Detect which cell encompasses the target text, then output its (X, Y) center coordinate. 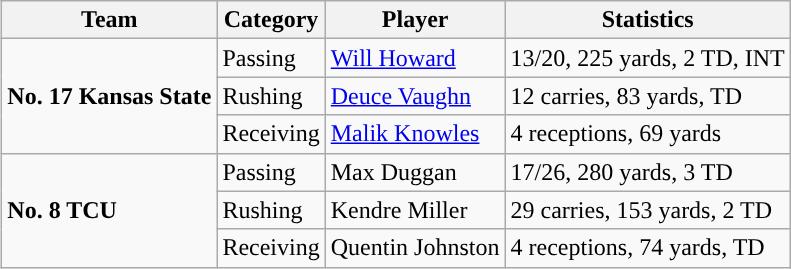
17/26, 280 yards, 3 TD (648, 172)
Statistics (648, 20)
12 carries, 83 yards, TD (648, 96)
13/20, 225 yards, 2 TD, INT (648, 58)
Deuce Vaughn (415, 96)
Team (110, 20)
Player (415, 20)
4 receptions, 69 yards (648, 134)
Kendre Miller (415, 210)
4 receptions, 74 yards, TD (648, 248)
No. 8 TCU (110, 210)
Will Howard (415, 58)
No. 17 Kansas State (110, 96)
Category (271, 20)
29 carries, 153 yards, 2 TD (648, 210)
Malik Knowles (415, 134)
Max Duggan (415, 172)
Quentin Johnston (415, 248)
